Scan for the cell matching the given text and deliver its [X, Y] coordinate at center. 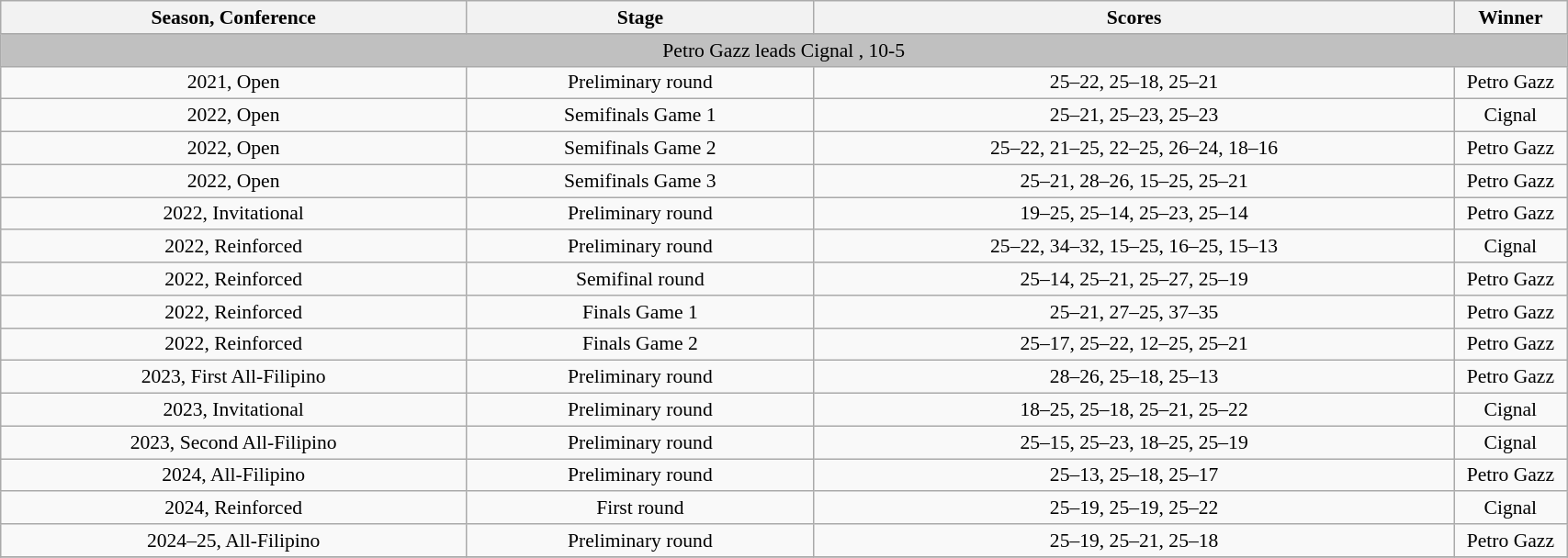
Petro Gazz leads Cignal , 10-5 [784, 50]
19–25, 25–14, 25–23, 25–14 [1134, 214]
2024, All-Filipino [233, 475]
25–21, 28–26, 15–25, 25–21 [1134, 181]
25–13, 25–18, 25–17 [1134, 475]
2024–25, All-Filipino [233, 541]
2024, Reinforced [233, 508]
Semifinals Game 1 [641, 116]
25–14, 25–21, 25–27, 25–19 [1134, 279]
Semifinals Game 3 [641, 181]
25–17, 25–22, 12–25, 25–21 [1134, 344]
2023, First All-Filipino [233, 377]
2023, Invitational [233, 410]
28–26, 25–18, 25–13 [1134, 377]
Stage [641, 17]
Winner [1510, 17]
First round [641, 508]
25–19, 25–19, 25–22 [1134, 508]
25–21, 25–23, 25–23 [1134, 116]
2021, Open [233, 83]
25–19, 25–21, 25–18 [1134, 541]
Finals Game 1 [641, 312]
2022, Invitational [233, 214]
25–22, 25–18, 25–21 [1134, 83]
Finals Game 2 [641, 344]
Semifinal round [641, 279]
25–22, 21–25, 22–25, 26–24, 18–16 [1134, 149]
25–21, 27–25, 37–35 [1134, 312]
Season, Conference [233, 17]
Semifinals Game 2 [641, 149]
25–22, 34–32, 15–25, 16–25, 15–13 [1134, 247]
Scores [1134, 17]
18–25, 25–18, 25–21, 25–22 [1134, 410]
2023, Second All-Filipino [233, 442]
25–15, 25–23, 18–25, 25–19 [1134, 442]
